Scan for the cell matching the given text and deliver its [x, y] coordinate at center. 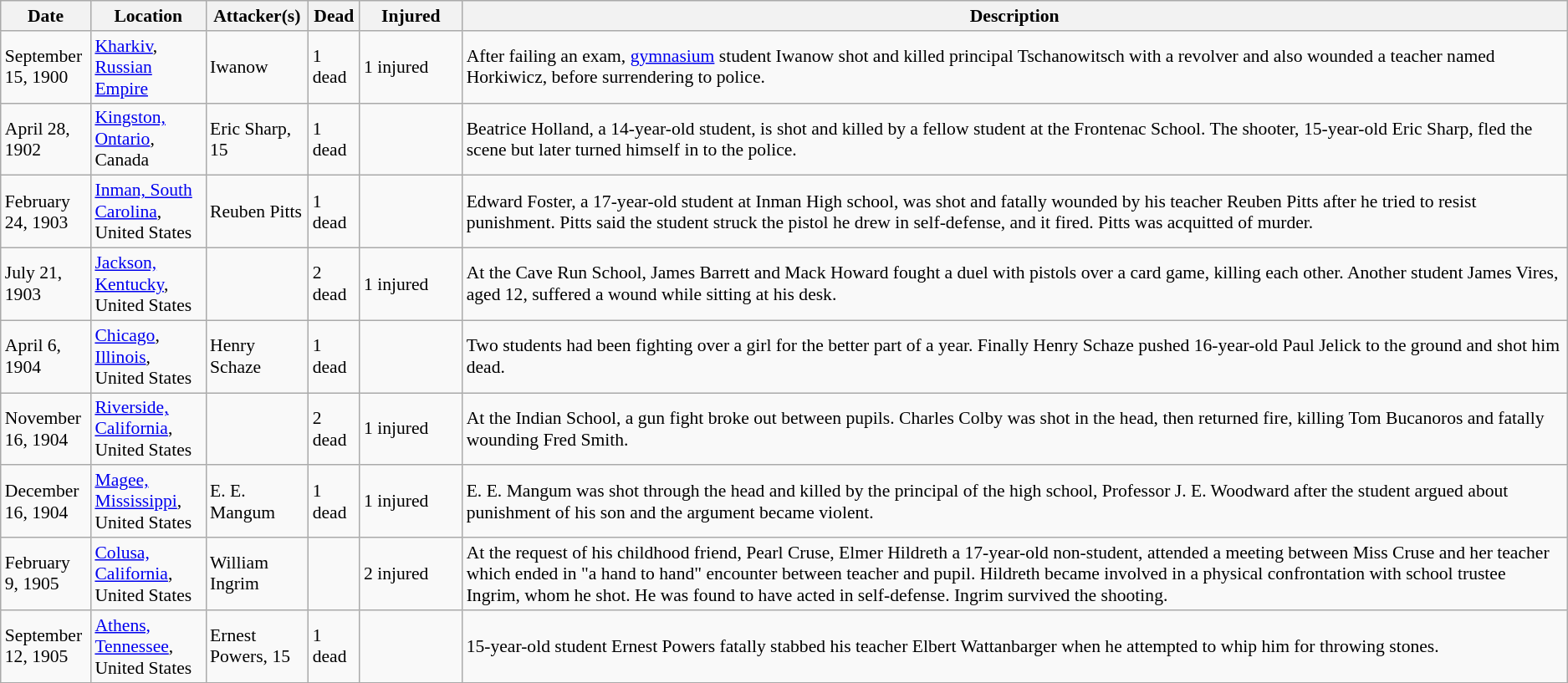
February 9, 1905 [46, 573]
Eric Sharp, 15 [258, 139]
November 16, 1904 [46, 430]
15-year-old student Ernest Powers fatally stabbed his teacher Elbert Wattanbarger when he attempted to whip him for throwing stones. [1015, 647]
Riverside, California, United States [148, 430]
September 15, 1900 [46, 67]
E. E. Mangum [258, 502]
Kharkiv, Russian Empire [148, 67]
Date [46, 16]
Reuben Pitts [258, 212]
Description [1015, 16]
Kingston, Ontario, Canada [148, 139]
February 24, 1903 [46, 212]
Injured [411, 16]
Dead [335, 16]
Chicago, Illinois, United States [148, 356]
September 12, 1905 [46, 647]
Attacker(s) [258, 16]
Colusa, California, United States [148, 573]
Jackson, Kentucky, United States [148, 284]
Location [148, 16]
Iwanow [258, 67]
April 28, 1902 [46, 139]
July 21, 1903 [46, 284]
Magee, Mississippi, United States [148, 502]
December 16, 1904 [46, 502]
Ernest Powers, 15 [258, 647]
Athens, Tennessee, United States [148, 647]
April 6, 1904 [46, 356]
2 injured [411, 573]
William Ingrim [258, 573]
Inman, South Carolina, United States [148, 212]
Henry Schaze [258, 356]
